For the text-containing cell, return its midpoint in [X, Y] coordinate format. 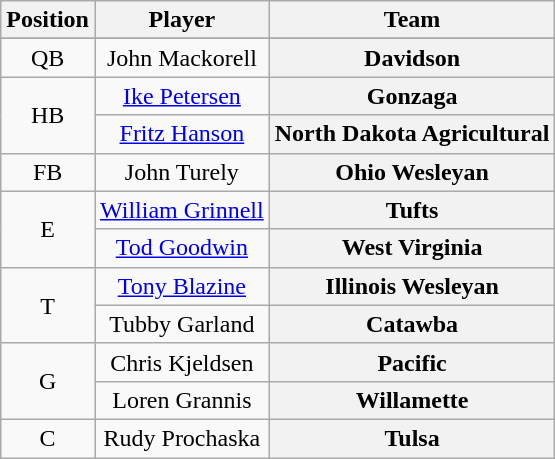
Illinois Wesleyan [412, 286]
G [48, 381]
E [48, 229]
HB [48, 115]
T [48, 305]
FB [48, 172]
Tod Goodwin [182, 248]
Rudy Prochaska [182, 438]
Willamette [412, 400]
Davidson [412, 58]
Tufts [412, 210]
Pacific [412, 362]
Loren Grannis [182, 400]
Ohio Wesleyan [412, 172]
C [48, 438]
Catawba [412, 324]
Tulsa [412, 438]
North Dakota Agricultural [412, 134]
Ike Petersen [182, 96]
Player [182, 20]
Tubby Garland [182, 324]
Position [48, 20]
Fritz Hanson [182, 134]
Tony Blazine [182, 286]
QB [48, 58]
William Grinnell [182, 210]
Gonzaga [412, 96]
John Turely [182, 172]
Team [412, 20]
West Virginia [412, 248]
John Mackorell [182, 58]
Chris Kjeldsen [182, 362]
